Extract the [x, y] coordinate from the center of the cell holding the provided text.  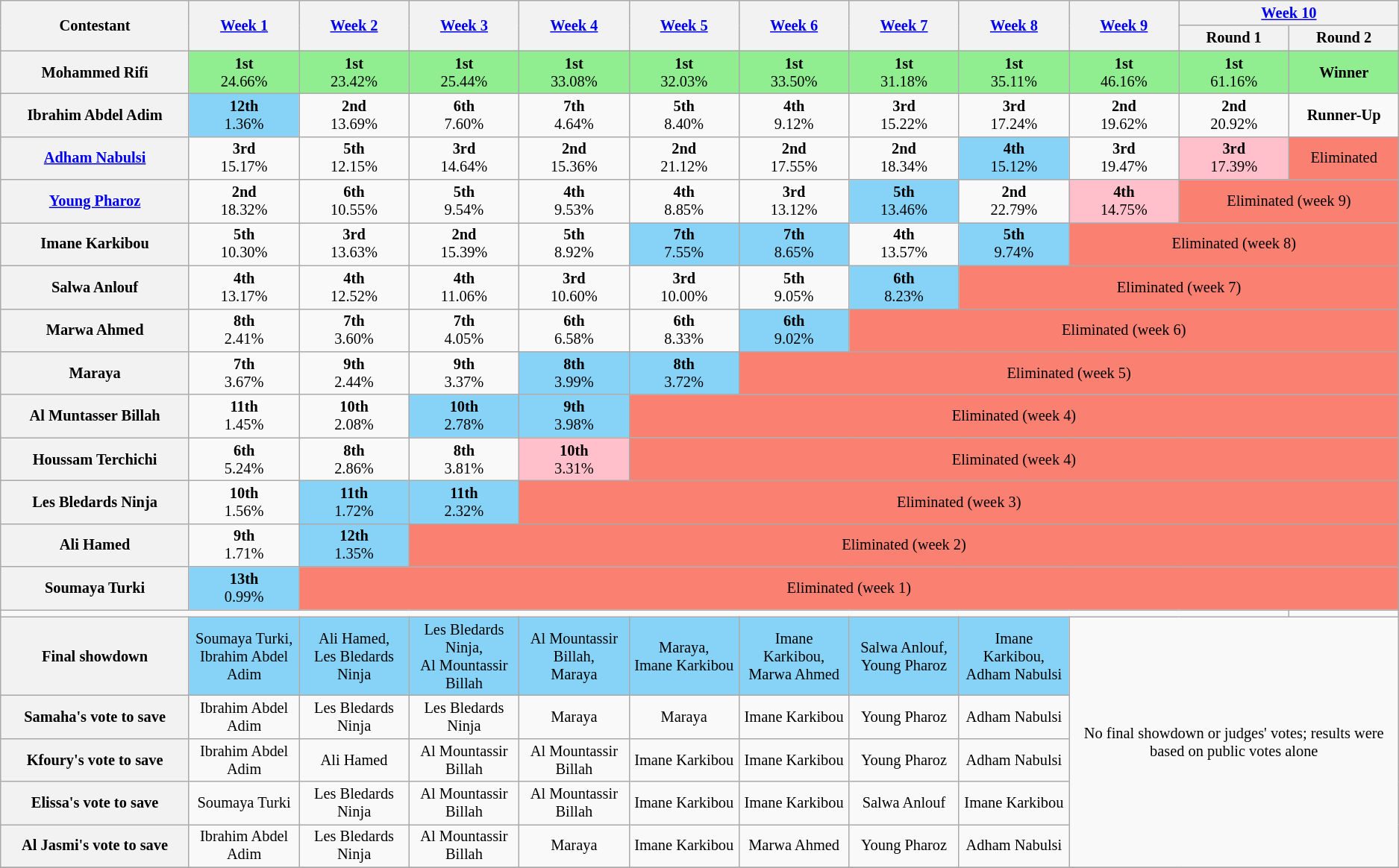
6th8.33% [683, 330]
10th1.56% [243, 502]
1st32.03% [683, 72]
4th11.06% [464, 287]
Ali Hamed,Les Bledards Ninja [354, 656]
1st31.18% [904, 72]
Houssam Terchichi [96, 459]
Week 5 [683, 25]
Contestant [96, 25]
Eliminated (week 8) [1234, 244]
4th13.17% [243, 287]
Runner-Up [1343, 115]
7th3.67% [243, 373]
5th8.92% [575, 244]
1st61.16% [1234, 72]
Week 7 [904, 25]
No final showdown or judges' votes; results were based on public votes alone [1234, 742]
8th3.99% [575, 373]
Week 10 [1289, 13]
Eliminated (week 6) [1124, 330]
2nd21.12% [683, 158]
5th12.15% [354, 158]
5th9.54% [464, 201]
11th2.32% [464, 502]
11th1.45% [243, 416]
4th15.12% [1013, 158]
2nd18.34% [904, 158]
1st33.50% [794, 72]
2nd20.92% [1234, 115]
3rd13.12% [794, 201]
Les Bledards Ninja,Al Mountassir Billah [464, 656]
4th12.52% [354, 287]
Winner [1343, 72]
Eliminated (week 7) [1179, 287]
6th6.58% [575, 330]
Eliminated (week 3) [960, 502]
6th8.23% [904, 287]
Week 6 [794, 25]
9th2.44% [354, 373]
Eliminated (week 1) [849, 588]
Week 3 [464, 25]
9th3.37% [464, 373]
12th1.35% [354, 545]
2nd15.39% [464, 244]
Week 4 [575, 25]
1st33.08% [575, 72]
3rd13.63% [354, 244]
8th3.81% [464, 459]
2nd22.79% [1013, 201]
1st23.42% [354, 72]
5th9.74% [1013, 244]
1st25.44% [464, 72]
4th9.53% [575, 201]
Week 8 [1013, 25]
7th4.64% [575, 115]
Al Muntasser Billah [96, 416]
Samaha's vote to save [96, 717]
2nd15.36% [575, 158]
Eliminated (week 9) [1289, 201]
3rd14.64% [464, 158]
5th8.40% [683, 115]
3rd10.00% [683, 287]
7th3.60% [354, 330]
5th10.30% [243, 244]
Mohammed Rifi [96, 72]
3rd17.24% [1013, 115]
10th2.78% [464, 416]
1st35.11% [1013, 72]
4th13.57% [904, 244]
8th3.72% [683, 373]
Final showdown [96, 656]
4th9.12% [794, 115]
5th13.46% [904, 201]
4th14.75% [1124, 201]
7th8.65% [794, 244]
7th7.55% [683, 244]
9th3.98% [575, 416]
Al Jasmi's vote to save [96, 846]
6th5.24% [243, 459]
2nd13.69% [354, 115]
12th1.36% [243, 115]
10th2.08% [354, 416]
Week 1 [243, 25]
4th8.85% [683, 201]
Round 2 [1343, 38]
10th3.31% [575, 459]
8th2.86% [354, 459]
6th9.02% [794, 330]
Week 2 [354, 25]
Imane Karkibou,Marwa Ahmed [794, 656]
6th10.55% [354, 201]
1st46.16% [1124, 72]
Round 1 [1234, 38]
Maraya,Imane Karkibou [683, 656]
8th2.41% [243, 330]
Eliminated (week 5) [1068, 373]
3rd10.60% [575, 287]
3rd19.47% [1124, 158]
Elissa's vote to save [96, 803]
Salwa Anlouf,Young Pharoz [904, 656]
2nd18.32% [243, 201]
13th0.99% [243, 588]
3rd15.22% [904, 115]
Soumaya Turki,Ibrahim Abdel Adim [243, 656]
5th9.05% [794, 287]
3rd17.39% [1234, 158]
11th1.72% [354, 502]
Al Mountassir Billah,Maraya [575, 656]
Imane Karkibou,Adham Nabulsi [1013, 656]
Eliminated [1343, 158]
6th7.60% [464, 115]
1st24.66% [243, 72]
Week 9 [1124, 25]
2nd19.62% [1124, 115]
Eliminated (week 2) [904, 545]
2nd17.55% [794, 158]
7th4.05% [464, 330]
9th1.71% [243, 545]
3rd15.17% [243, 158]
Kfoury's vote to save [96, 760]
